Determine the (x, y) coordinate at the center of the cell enclosing the given text.  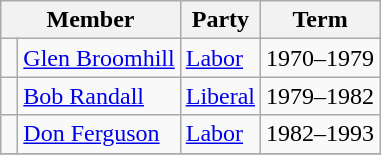
1970–1979 (320, 58)
Liberal (220, 96)
Bob Randall (99, 96)
Don Ferguson (99, 134)
Term (320, 20)
Party (220, 20)
1979–1982 (320, 96)
Glen Broomhill (99, 58)
1982–1993 (320, 134)
Member (90, 20)
